From the cell containing the given text, extract its center point as [x, y] coordinate. 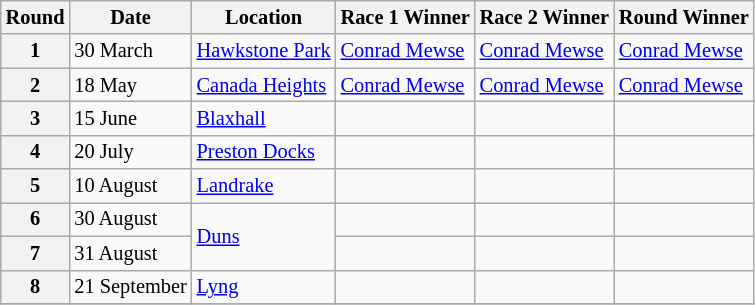
Race 2 Winner [544, 17]
Round Winner [684, 17]
7 [36, 253]
10 August [130, 186]
6 [36, 219]
4 [36, 152]
Round [36, 17]
Preston Docks [264, 152]
Blaxhall [264, 118]
Race 1 Winner [406, 17]
15 June [130, 118]
Hawkstone Park [264, 51]
Duns [264, 236]
Date [130, 17]
1 [36, 51]
30 August [130, 219]
20 July [130, 152]
Location [264, 17]
5 [36, 186]
Canada Heights [264, 85]
Lyng [264, 287]
30 March [130, 51]
8 [36, 287]
21 September [130, 287]
31 August [130, 253]
3 [36, 118]
18 May [130, 85]
Landrake [264, 186]
2 [36, 85]
